For the text-containing cell, return its midpoint in (X, Y) coordinate format. 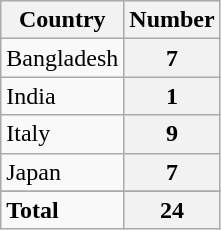
24 (172, 210)
Number (172, 20)
Italy (62, 134)
9 (172, 134)
Country (62, 20)
India (62, 96)
1 (172, 96)
Total (62, 210)
Bangladesh (62, 58)
Japan (62, 172)
